Search for the cell housing the specified text and yield its (X, Y) center coordinate. 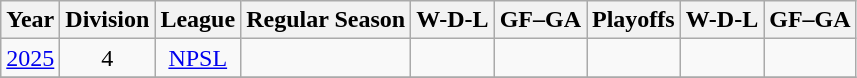
Regular Season (326, 20)
2025 (30, 58)
Playoffs (633, 20)
Year (30, 20)
Division (108, 20)
4 (108, 58)
NPSL (198, 58)
League (198, 20)
